Return (X, Y) of the center of cell containing provided text 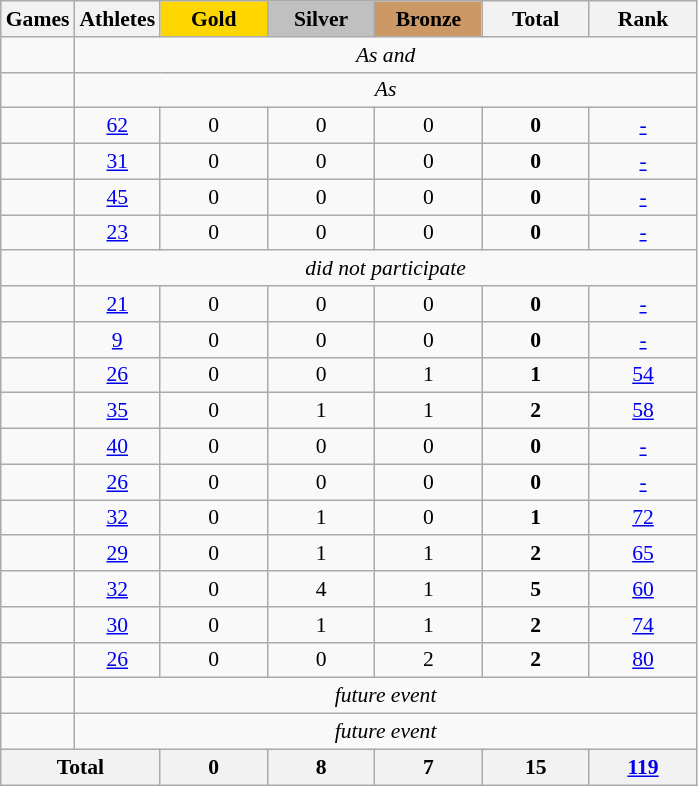
119 (642, 767)
5 (536, 589)
72 (642, 518)
58 (642, 411)
As and (385, 55)
Gold (214, 19)
80 (642, 660)
45 (117, 197)
40 (117, 447)
65 (642, 554)
8 (320, 767)
Athletes (117, 19)
74 (642, 625)
30 (117, 625)
Silver (320, 19)
As (385, 90)
4 (320, 589)
31 (117, 162)
Bronze (428, 19)
15 (536, 767)
62 (117, 126)
9 (117, 340)
21 (117, 304)
29 (117, 554)
35 (117, 411)
did not participate (385, 269)
23 (117, 233)
54 (642, 375)
7 (428, 767)
Rank (642, 19)
60 (642, 589)
Games (38, 19)
